Extract the [x, y] coordinate from the center of the cell holding the provided text.  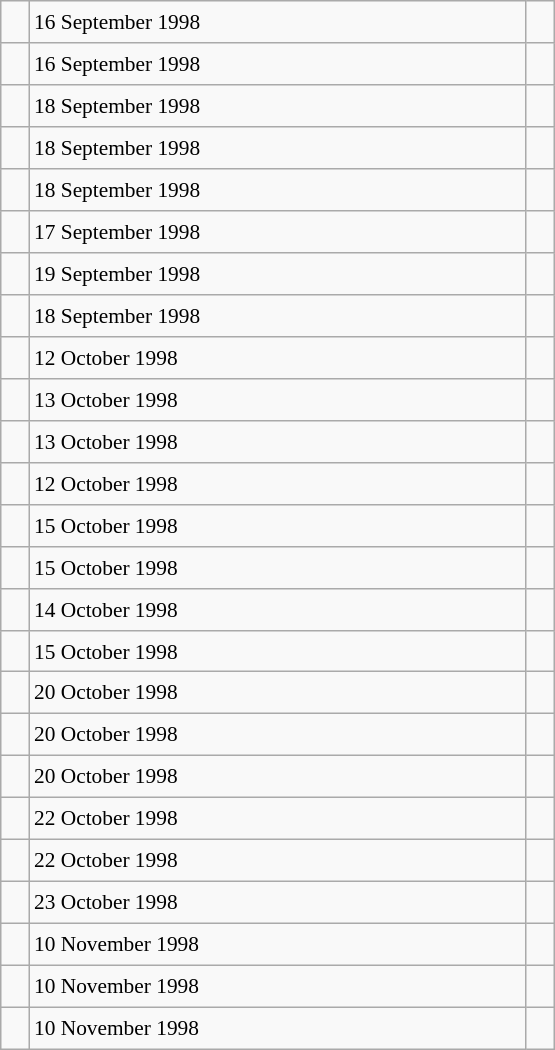
19 September 1998 [278, 274]
17 September 1998 [278, 232]
23 October 1998 [278, 903]
14 October 1998 [278, 609]
